Return the (X, Y) coordinate for the center point of the cell that contains the specified text.  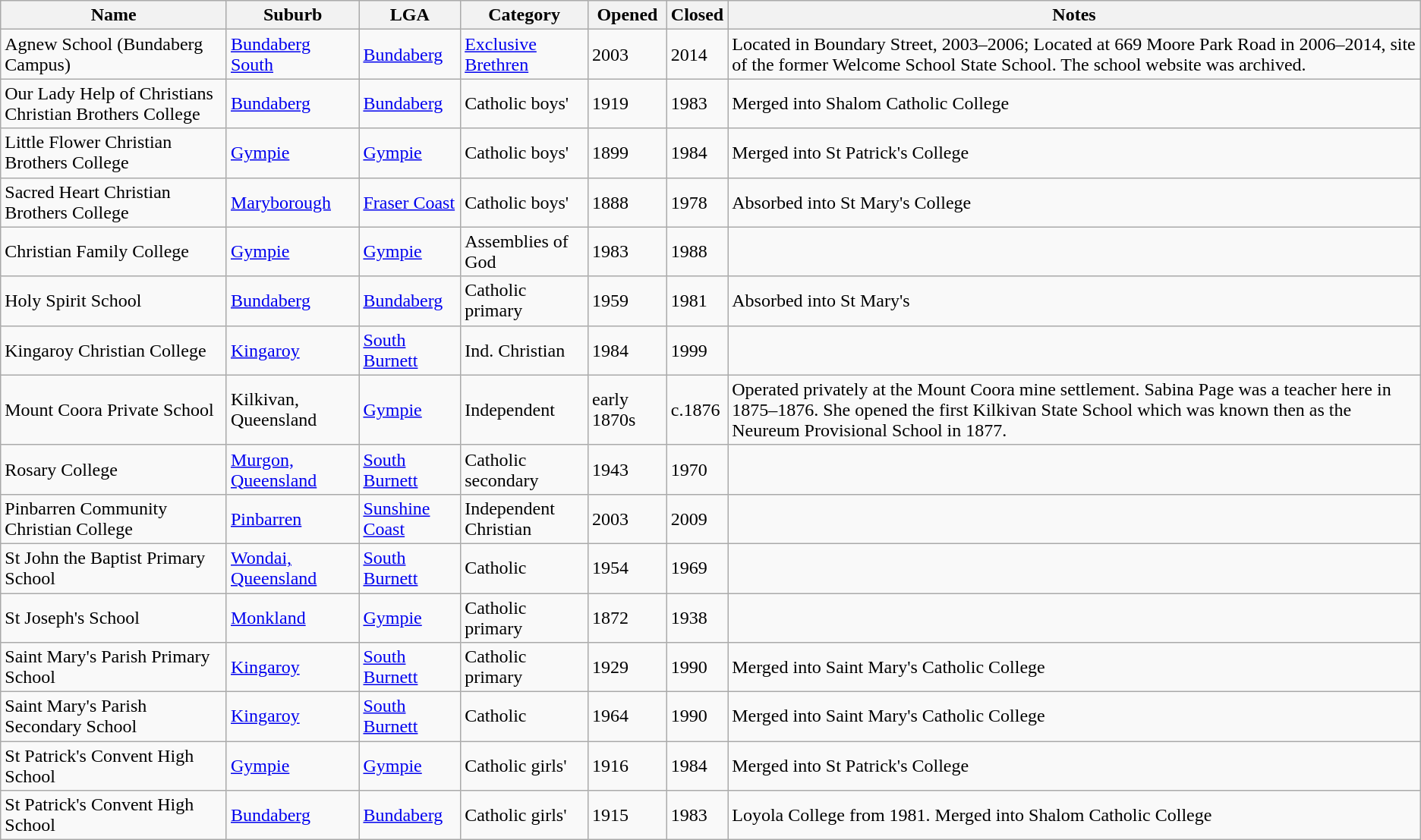
Saint Mary's Parish Primary School (114, 668)
1969 (697, 568)
Mount Coora Private School (114, 410)
early 1870s (628, 410)
1872 (628, 618)
Our Lady Help of Christians Christian Brothers College (114, 103)
1916 (628, 766)
Absorbed into St Mary's (1075, 300)
Agnew School (Bundaberg Campus) (114, 55)
Murgon, Queensland (292, 469)
Little Flower Christian Brothers College (114, 153)
Saint Mary's Parish Secondary School (114, 716)
Fraser Coast (410, 202)
Rosary College (114, 469)
1970 (697, 469)
Kingaroy Christian College (114, 351)
Ind. Christian (525, 351)
1964 (628, 716)
Suburb (292, 15)
Absorbed into St Mary's College (1075, 202)
1943 (628, 469)
Sunshine Coast (410, 519)
1999 (697, 351)
Sacred Heart Christian Brothers College (114, 202)
1981 (697, 300)
Name (114, 15)
Assemblies of God (525, 252)
1915 (628, 815)
Catholic secondary (525, 469)
Merged into Shalom Catholic College (1075, 103)
1978 (697, 202)
1988 (697, 252)
Independent Christian (525, 519)
2009 (697, 519)
Notes (1075, 15)
Independent (525, 410)
Pinbarren Community Christian College (114, 519)
Kilkivan, Queensland (292, 410)
LGA (410, 15)
Pinbarren (292, 519)
Opened (628, 15)
1954 (628, 568)
Bundaberg South (292, 55)
Maryborough (292, 202)
Exclusive Brethren (525, 55)
2014 (697, 55)
Wondai, Queensland (292, 568)
Monkland (292, 618)
1938 (697, 618)
1959 (628, 300)
Loyola College from 1981. Merged into Shalom Catholic College (1075, 815)
Category (525, 15)
Holy Spirit School (114, 300)
c.1876 (697, 410)
St Joseph's School (114, 618)
1888 (628, 202)
1919 (628, 103)
Christian Family College (114, 252)
1929 (628, 668)
Closed (697, 15)
1899 (628, 153)
St John the Baptist Primary School (114, 568)
